Determine the (X, Y) coordinate at the center of the cell enclosing the given text.  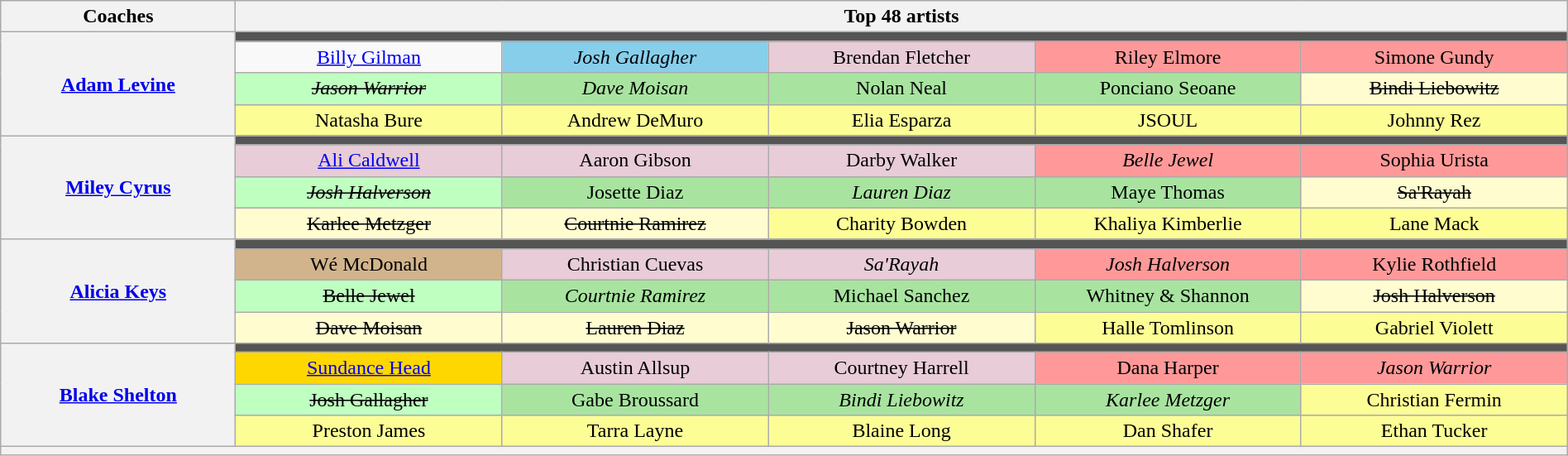
Adam Levine (118, 84)
Lane Mack (1434, 223)
Halle Tomlinson (1168, 327)
Christian Fermin (1434, 400)
Whitney & Shannon (1168, 295)
JSOUL (1168, 120)
Billy Gilman (369, 57)
Christian Cuevas (635, 264)
Coaches (118, 17)
Courtney Harrell (901, 368)
Alicia Keys (118, 291)
Charity Bowden (901, 223)
Josette Diaz (635, 192)
Sophia Urista (1434, 161)
Natasha Bure (369, 120)
Aaron Gibson (635, 161)
Andrew DeMuro (635, 120)
Darby Walker (901, 161)
Riley Elmore (1168, 57)
Nolan Neal (901, 89)
Elia Esparza (901, 120)
Blake Shelton (118, 396)
Ali Caldwell (369, 161)
Ethan Tucker (1434, 431)
Michael Sanchez (901, 295)
Top 48 artists (901, 17)
Ponciano Seoane (1168, 89)
Preston James (369, 431)
Dan Shafer (1168, 431)
Blaine Long (901, 431)
Tarra Layne (635, 431)
Simone Gundy (1434, 57)
Kylie Rothfield (1434, 264)
Austin Allsup (635, 368)
Brendan Fletcher (901, 57)
Johnny Rez (1434, 120)
Khaliya Kimberlie (1168, 223)
Dana Harper (1168, 368)
Maye Thomas (1168, 192)
Gabe Broussard (635, 400)
Wé McDonald (369, 264)
Sundance Head (369, 368)
Miley Cyrus (118, 187)
Gabriel Violett (1434, 327)
